Search for the cell housing the specified text and yield its [X, Y] center coordinate. 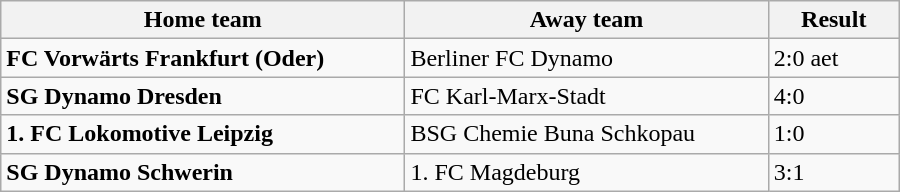
3:1 [834, 172]
4:0 [834, 96]
SG Dynamo Schwerin [203, 172]
2:0 aet [834, 58]
FC Karl-Marx-Stadt [586, 96]
Result [834, 20]
1. FC Lokomotive Leipzig [203, 134]
Away team [586, 20]
Home team [203, 20]
1:0 [834, 134]
BSG Chemie Buna Schkopau [586, 134]
Berliner FC Dynamo [586, 58]
SG Dynamo Dresden [203, 96]
FC Vorwärts Frankfurt (Oder) [203, 58]
1. FC Magdeburg [586, 172]
